Locate the cell with the specified text and output its [X, Y] center coordinate. 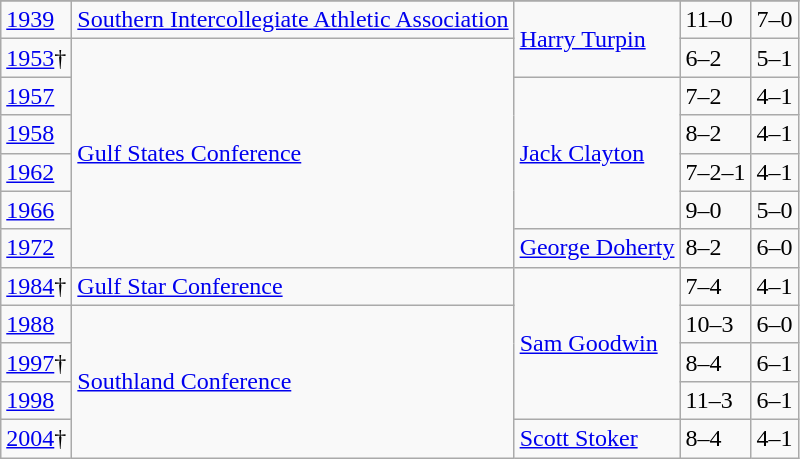
6–2 [716, 58]
1998 [36, 400]
1957 [36, 96]
7–2–1 [716, 172]
1966 [36, 210]
7–2 [716, 96]
7–4 [716, 286]
1988 [36, 324]
5–1 [774, 58]
9–0 [716, 210]
11–3 [716, 400]
1984† [36, 286]
5–0 [774, 210]
1939 [36, 20]
Harry Turpin [597, 39]
Gulf States Conference [293, 153]
George Doherty [597, 248]
1958 [36, 134]
10–3 [716, 324]
Southern Intercollegiate Athletic Association [293, 20]
1962 [36, 172]
Scott Stoker [597, 438]
Sam Goodwin [597, 343]
7–0 [774, 20]
Jack Clayton [597, 153]
Southland Conference [293, 381]
2004† [36, 438]
1972 [36, 248]
1953† [36, 58]
Gulf Star Conference [293, 286]
1997† [36, 362]
11–0 [716, 20]
